Determine the (X, Y) coordinate at the center of the cell enclosing the given text.  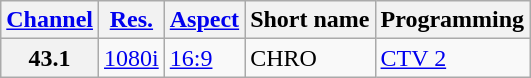
1080i (132, 58)
CHRO (310, 58)
43.1 (50, 58)
Res. (132, 20)
Aspect (204, 20)
Channel (50, 20)
Short name (310, 20)
16:9 (204, 58)
Programming (452, 20)
CTV 2 (452, 58)
